For the text-containing cell, return its midpoint in (X, Y) coordinate format. 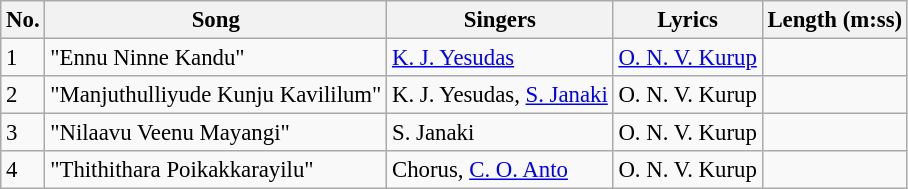
3 (23, 133)
No. (23, 20)
2 (23, 95)
Singers (500, 20)
4 (23, 170)
"Nilaavu Veenu Mayangi" (216, 133)
"Ennu Ninne Kandu" (216, 58)
K. J. Yesudas, S. Janaki (500, 95)
Lyrics (688, 20)
K. J. Yesudas (500, 58)
Chorus, C. O. Anto (500, 170)
S. Janaki (500, 133)
"Thithithara Poikakkarayilu" (216, 170)
1 (23, 58)
Length (m:ss) (834, 20)
"Manjuthulliyude Kunju Kavililum" (216, 95)
Song (216, 20)
